Extract the [x, y] coordinate from the center of the cell holding the provided text.  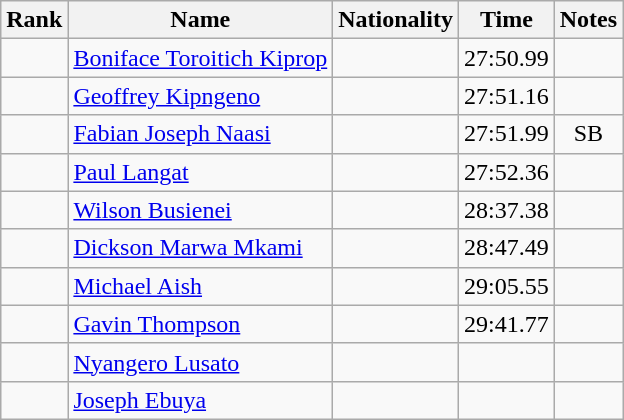
Dickson Marwa Mkami [200, 248]
27:51.16 [506, 96]
Joseph Ebuya [200, 400]
Paul Langat [200, 172]
Michael Aish [200, 286]
29:05.55 [506, 286]
SB [588, 134]
Geoffrey Kipngeno [200, 96]
27:50.99 [506, 58]
Nationality [396, 20]
Time [506, 20]
Gavin Thompson [200, 324]
28:37.38 [506, 210]
27:51.99 [506, 134]
Fabian Joseph Naasi [200, 134]
Nyangero Lusato [200, 362]
29:41.77 [506, 324]
Name [200, 20]
27:52.36 [506, 172]
Notes [588, 20]
Wilson Busienei [200, 210]
Rank [34, 20]
Boniface Toroitich Kiprop [200, 58]
28:47.49 [506, 248]
